Return the [X, Y] coordinate for the center point of the cell that contains the specified text.  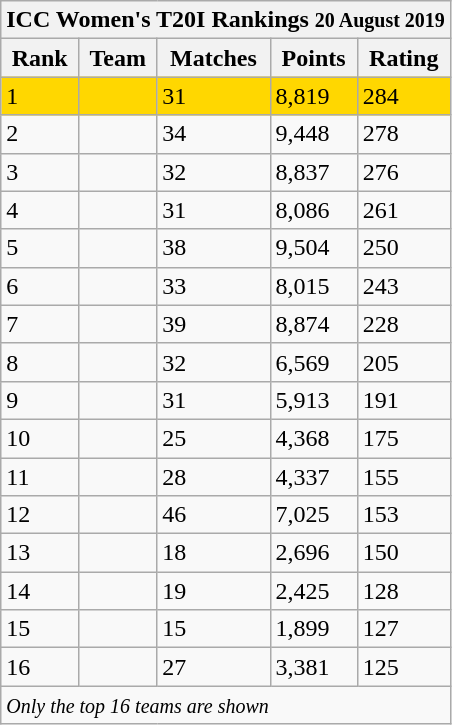
25 [214, 438]
175 [404, 438]
276 [404, 172]
28 [214, 477]
38 [214, 248]
243 [404, 286]
4 [40, 210]
4,337 [314, 477]
9 [40, 400]
8 [40, 362]
Rank [40, 58]
6,569 [314, 362]
150 [404, 553]
Only the top 16 teams are shown [226, 705]
34 [214, 134]
3 [40, 172]
1 [40, 96]
ICC Women's T20I Rankings 20 August 2019 [226, 20]
39 [214, 324]
8,874 [314, 324]
128 [404, 591]
278 [404, 134]
Points [314, 58]
191 [404, 400]
127 [404, 629]
27 [214, 667]
153 [404, 515]
4,368 [314, 438]
46 [214, 515]
8,837 [314, 172]
228 [404, 324]
8,086 [314, 210]
250 [404, 248]
205 [404, 362]
10 [40, 438]
155 [404, 477]
13 [40, 553]
2,696 [314, 553]
7,025 [314, 515]
9,448 [314, 134]
33 [214, 286]
3,381 [314, 667]
Team [118, 58]
11 [40, 477]
6 [40, 286]
261 [404, 210]
284 [404, 96]
14 [40, 591]
8,015 [314, 286]
5 [40, 248]
8,819 [314, 96]
19 [214, 591]
125 [404, 667]
1,899 [314, 629]
18 [214, 553]
12 [40, 515]
16 [40, 667]
Rating [404, 58]
2,425 [314, 591]
9,504 [314, 248]
7 [40, 324]
2 [40, 134]
5,913 [314, 400]
Matches [214, 58]
